Scan for the cell matching the given text and deliver its [x, y] coordinate at center. 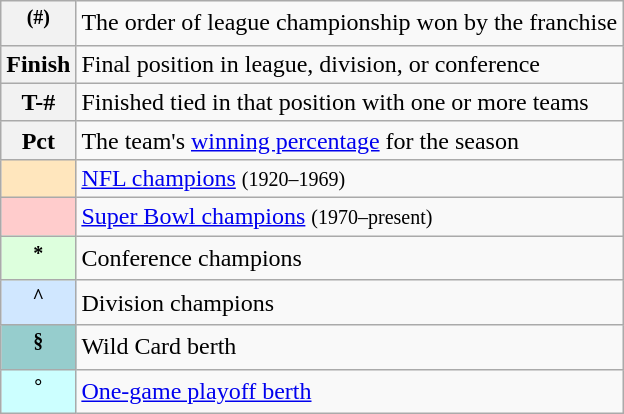
^ [38, 302]
* [38, 258]
Wild Card berth [350, 348]
§ [38, 348]
Conference champions [350, 258]
Final position in league, division, or conference [350, 64]
Pct [38, 140]
Super Bowl champions (1970–present) [350, 217]
The order of league championship won by the franchise [350, 24]
(#) [38, 24]
Finish [38, 64]
Division champions [350, 302]
NFL champions (1920–1969) [350, 178]
T-# [38, 102]
Finished tied in that position with one or more teams [350, 102]
One-game playoff berth [350, 392]
The team's winning percentage for the season [350, 140]
° [38, 392]
